Find where the given text appears and provide that cell's center as [X, Y] coordinate. 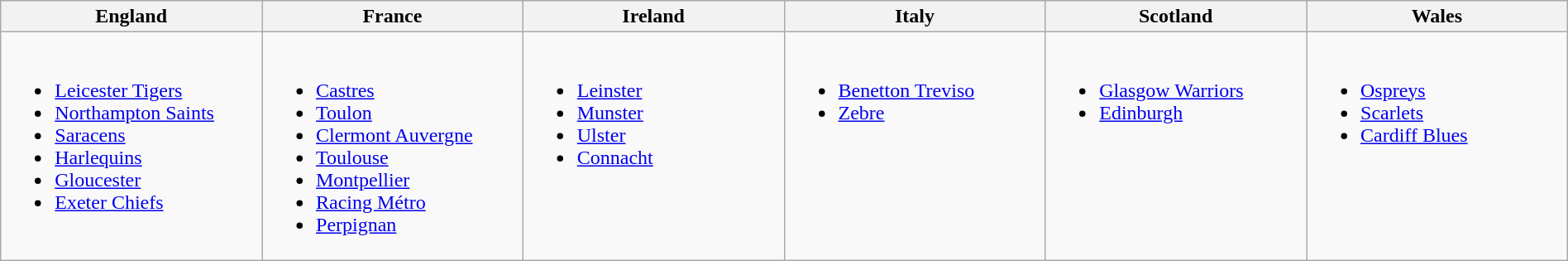
LeinsterMunsterUlsterConnacht [653, 146]
Wales [1437, 17]
Italy [915, 17]
CastresToulonClermont AuvergneToulouseMontpellierRacing MétroPerpignan [392, 146]
Glasgow WarriorsEdinburgh [1176, 146]
Scotland [1176, 17]
Ireland [653, 17]
Leicester TigersNorthampton SaintsSaracensHarlequinsGloucesterExeter Chiefs [131, 146]
Benetton TrevisoZebre [915, 146]
France [392, 17]
England [131, 17]
OspreysScarletsCardiff Blues [1437, 146]
